Locate the cell with the specified text and output its (X, Y) center coordinate. 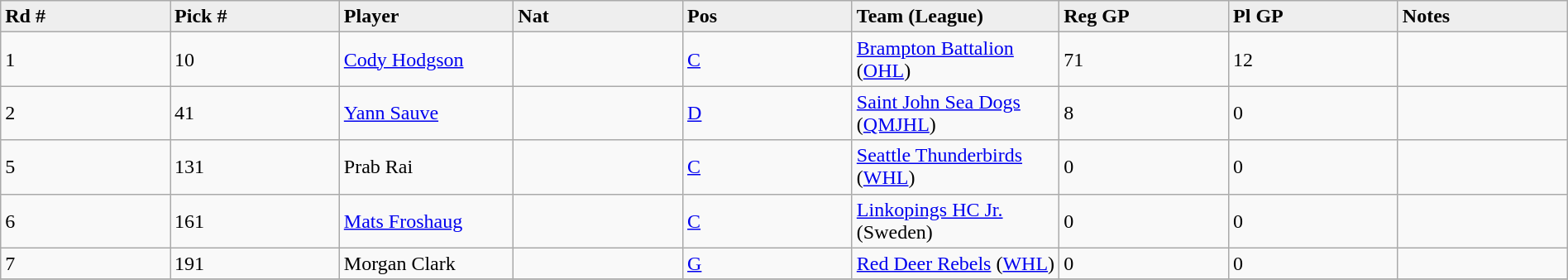
Pick # (255, 17)
10 (255, 60)
Linkopings HC Jr. (Sweden) (955, 220)
Cody Hodgson (426, 60)
Nat (599, 17)
Reg GP (1145, 17)
G (767, 263)
Morgan Clark (426, 263)
1 (86, 60)
131 (255, 167)
6 (86, 220)
71 (1145, 60)
5 (86, 167)
Seattle Thunderbirds (WHL) (955, 167)
2 (86, 113)
12 (1313, 60)
Notes (1482, 17)
191 (255, 263)
Saint John Sea Dogs (QMJHL) (955, 113)
41 (255, 113)
Mats Froshaug (426, 220)
Pl GP (1313, 17)
Team (League) (955, 17)
Player (426, 17)
Brampton Battalion (OHL) (955, 60)
Pos (767, 17)
8 (1145, 113)
161 (255, 220)
Yann Sauve (426, 113)
7 (86, 263)
D (767, 113)
Red Deer Rebels (WHL) (955, 263)
Prab Rai (426, 167)
Rd # (86, 17)
